Find where the given text appears and provide that cell's center as [x, y] coordinate. 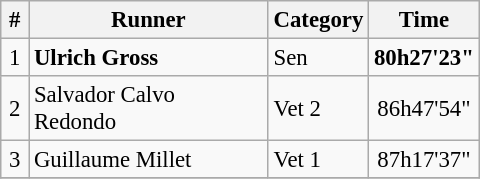
80h27'23" [424, 58]
Vet 1 [318, 160]
Guillaume Millet [149, 160]
Ulrich Gross [149, 58]
3 [15, 160]
Salvador Calvo Redondo [149, 108]
Vet 2 [318, 108]
# [15, 20]
1 [15, 58]
Category [318, 20]
86h47'54" [424, 108]
Runner [149, 20]
2 [15, 108]
87h17'37" [424, 160]
Sen [318, 58]
Time [424, 20]
